Search for the cell housing the specified text and yield its (X, Y) center coordinate. 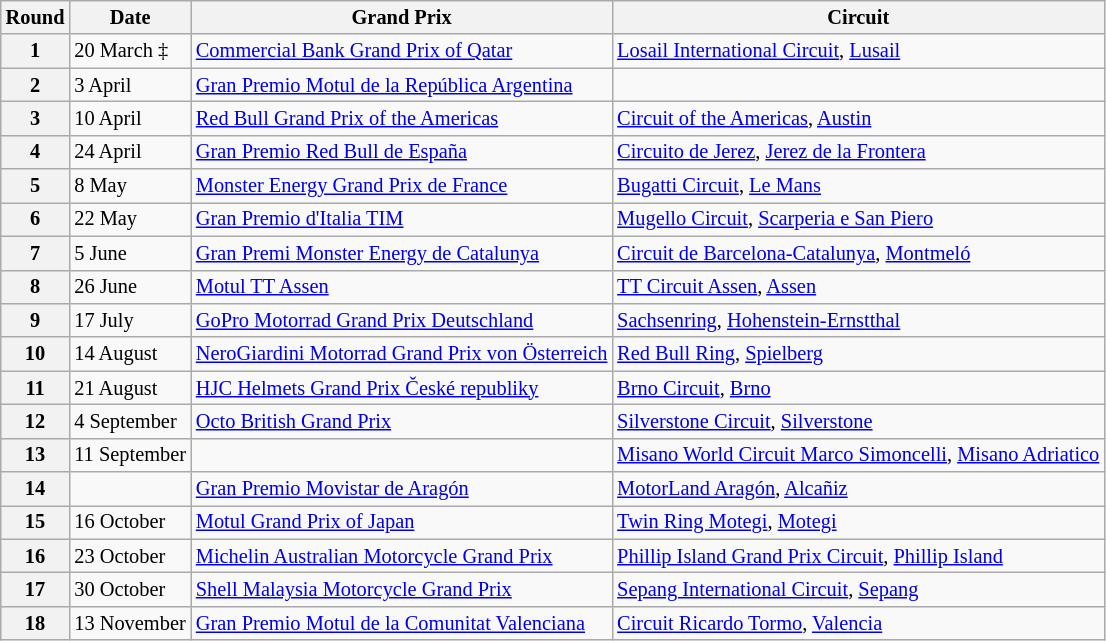
Gran Premi Monster Energy de Catalunya (402, 253)
MotorLand Aragón, Alcañiz (858, 489)
14 (36, 489)
13 (36, 455)
Gran Premio Movistar de Aragón (402, 489)
Circuit Ricardo Tormo, Valencia (858, 623)
16 October (130, 522)
Circuito de Jerez, Jerez de la Frontera (858, 152)
Round (36, 17)
Motul TT Assen (402, 287)
6 (36, 219)
10 (36, 354)
12 (36, 421)
Silverstone Circuit, Silverstone (858, 421)
Commercial Bank Grand Prix of Qatar (402, 51)
5 June (130, 253)
Mugello Circuit, Scarperia e San Piero (858, 219)
11 September (130, 455)
Circuit of the Americas, Austin (858, 118)
Michelin Australian Motorcycle Grand Prix (402, 556)
Gran Premio Motul de la República Argentina (402, 85)
Phillip Island Grand Prix Circuit, Phillip Island (858, 556)
26 June (130, 287)
15 (36, 522)
8 (36, 287)
Twin Ring Motegi, Motegi (858, 522)
NeroGiardini Motorrad Grand Prix von Österreich (402, 354)
Circuit de Barcelona-Catalunya, Montmeló (858, 253)
Grand Prix (402, 17)
9 (36, 320)
18 (36, 623)
20 March ‡ (130, 51)
10 April (130, 118)
4 (36, 152)
14 August (130, 354)
23 October (130, 556)
Monster Energy Grand Prix de France (402, 186)
7 (36, 253)
Bugatti Circuit, Le Mans (858, 186)
TT Circuit Assen, Assen (858, 287)
2 (36, 85)
3 (36, 118)
17 July (130, 320)
8 May (130, 186)
HJC Helmets Grand Prix České republiky (402, 388)
Misano World Circuit Marco Simoncelli, Misano Adriatico (858, 455)
3 April (130, 85)
Motul Grand Prix of Japan (402, 522)
30 October (130, 589)
Gran Premio Red Bull de España (402, 152)
5 (36, 186)
Red Bull Ring, Spielberg (858, 354)
24 April (130, 152)
Brno Circuit, Brno (858, 388)
Gran Premio d'Italia TIM (402, 219)
21 August (130, 388)
Circuit (858, 17)
11 (36, 388)
17 (36, 589)
Red Bull Grand Prix of the Americas (402, 118)
13 November (130, 623)
16 (36, 556)
Shell Malaysia Motorcycle Grand Prix (402, 589)
GoPro Motorrad Grand Prix Deutschland (402, 320)
1 (36, 51)
22 May (130, 219)
Octo British Grand Prix (402, 421)
4 September (130, 421)
Sepang International Circuit, Sepang (858, 589)
Losail International Circuit, Lusail (858, 51)
Sachsenring, Hohenstein-Ernstthal (858, 320)
Gran Premio Motul de la Comunitat Valenciana (402, 623)
Date (130, 17)
